Extract the (x, y) coordinate from the center of the cell holding the provided text.  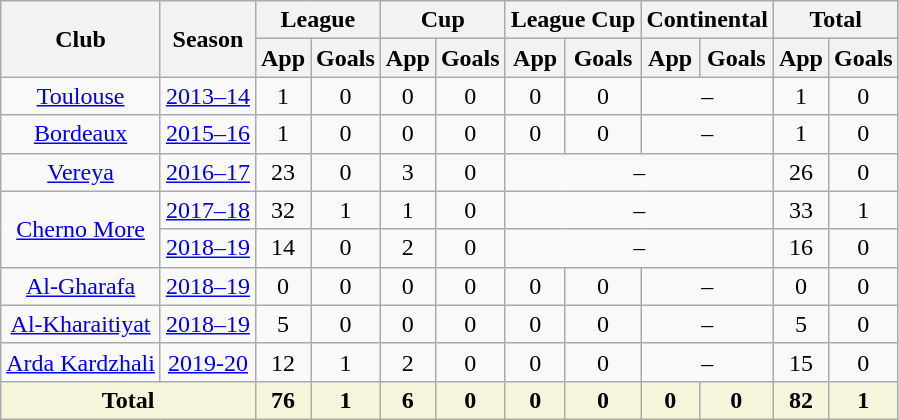
16 (800, 248)
23 (282, 172)
League (318, 20)
Arda Kardzhali (81, 362)
Continental (707, 20)
Cherno More (81, 229)
26 (800, 172)
2017–18 (208, 210)
2019-20 (208, 362)
15 (800, 362)
Al-Gharafa (81, 286)
76 (282, 400)
Toulouse (81, 96)
Season (208, 39)
3 (408, 172)
Cup (442, 20)
League Cup (573, 20)
Club (81, 39)
Vereya (81, 172)
2015–16 (208, 134)
6 (408, 400)
32 (282, 210)
33 (800, 210)
14 (282, 248)
82 (800, 400)
Al-Kharaitiyat (81, 324)
2016–17 (208, 172)
Bordeaux (81, 134)
12 (282, 362)
2013–14 (208, 96)
